Return (X, Y) of the center of cell containing provided text 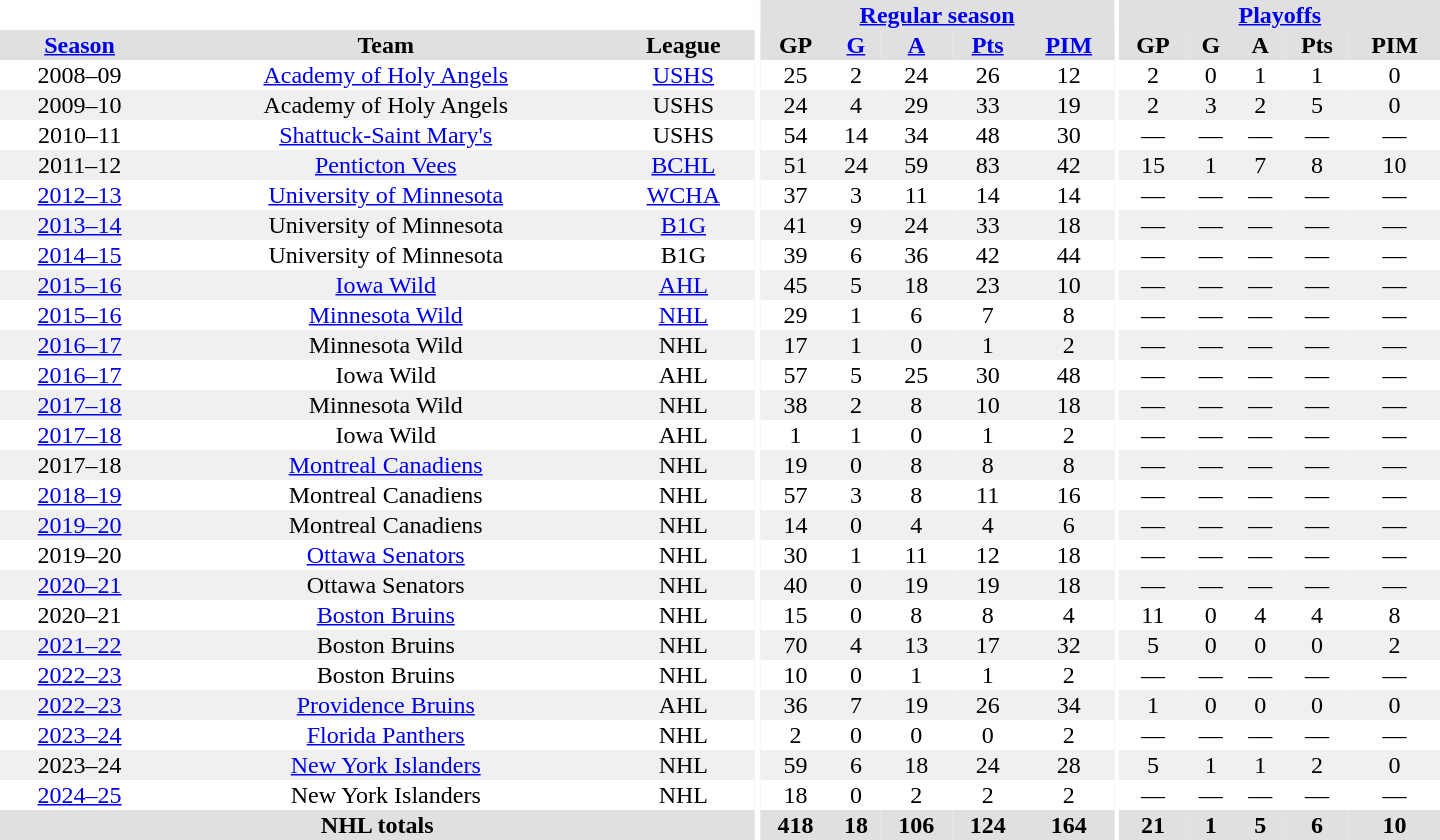
2009–10 (80, 105)
Penticton Vees (386, 165)
32 (1068, 645)
Shattuck-Saint Mary's (386, 135)
70 (796, 645)
2024–25 (80, 795)
13 (916, 645)
2012–13 (80, 195)
83 (988, 165)
40 (796, 585)
Providence Bruins (386, 705)
2021–22 (80, 645)
45 (796, 285)
WCHA (683, 195)
2018–19 (80, 495)
BCHL (683, 165)
54 (796, 135)
164 (1068, 825)
Team (386, 45)
23 (988, 285)
2011–12 (80, 165)
39 (796, 255)
28 (1068, 765)
2008–09 (80, 75)
16 (1068, 495)
Season (80, 45)
Regular season (937, 15)
418 (796, 825)
37 (796, 195)
51 (796, 165)
League (683, 45)
NHL totals (377, 825)
2010–11 (80, 135)
Playoffs (1280, 15)
Florida Panthers (386, 735)
2014–15 (80, 255)
124 (988, 825)
21 (1153, 825)
44 (1068, 255)
106 (916, 825)
2013–14 (80, 225)
41 (796, 225)
38 (796, 405)
9 (856, 225)
